Pinpoint the cell where the given text exists, returning its [x, y] midpoint coordinate. 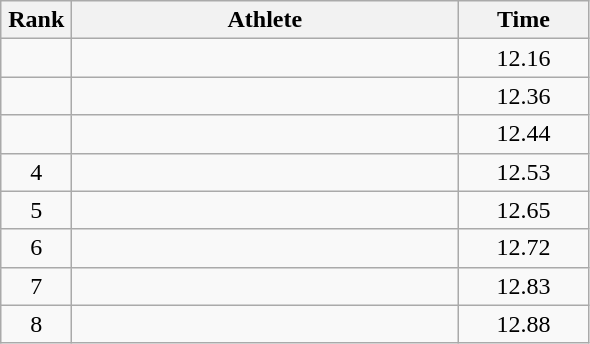
12.16 [524, 58]
12.88 [524, 324]
12.72 [524, 248]
Rank [36, 20]
Time [524, 20]
12.83 [524, 286]
4 [36, 172]
5 [36, 210]
Athlete [265, 20]
8 [36, 324]
6 [36, 248]
7 [36, 286]
12.65 [524, 210]
12.36 [524, 96]
12.53 [524, 172]
12.44 [524, 134]
